Search for the cell housing the specified text and yield its (x, y) center coordinate. 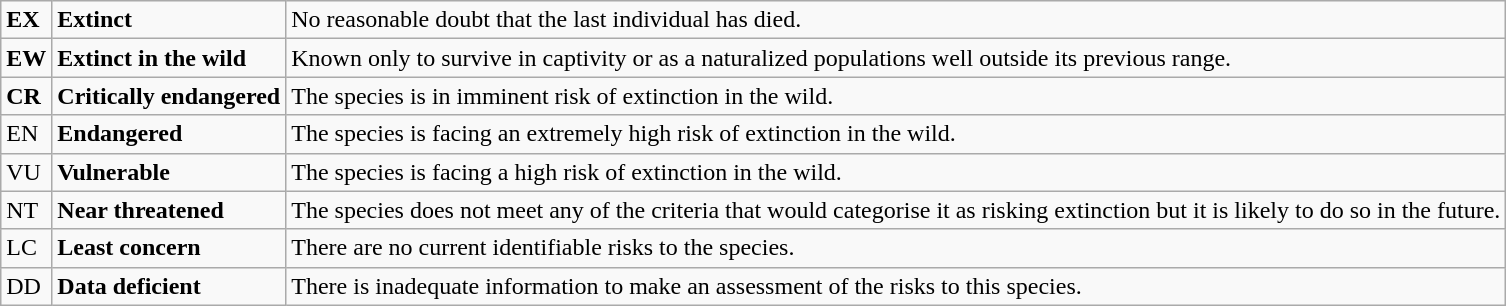
Data deficient (169, 286)
Known only to survive in captivity or as a naturalized populations well outside its previous range. (896, 58)
Critically endangered (169, 96)
DD (26, 286)
The species does not meet any of the criteria that would categorise it as risking extinction but it is likely to do so in the future. (896, 210)
The species is facing a high risk of extinction in the wild. (896, 172)
EN (26, 134)
Extinct (169, 20)
LC (26, 248)
There are no current identifiable risks to the species. (896, 248)
CR (26, 96)
There is inadequate information to make an assessment of the risks to this species. (896, 286)
The species is in imminent risk of extinction in the wild. (896, 96)
NT (26, 210)
The species is facing an extremely high risk of extinction in the wild. (896, 134)
Least concern (169, 248)
Extinct in the wild (169, 58)
EW (26, 58)
Endangered (169, 134)
No reasonable doubt that the last individual has died. (896, 20)
Vulnerable (169, 172)
Near threatened (169, 210)
EX (26, 20)
VU (26, 172)
